Return the [x, y] coordinate for the center point of the cell that contains the specified text.  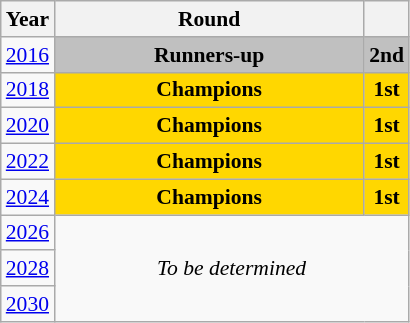
2016 [28, 55]
2030 [28, 304]
2020 [28, 126]
Runners-up [209, 55]
2024 [28, 197]
Round [209, 19]
To be determined [232, 268]
2nd [386, 55]
Year [28, 19]
2022 [28, 162]
2018 [28, 90]
2028 [28, 269]
2026 [28, 233]
